Find where the given text appears and provide that cell's center as (x, y) coordinate. 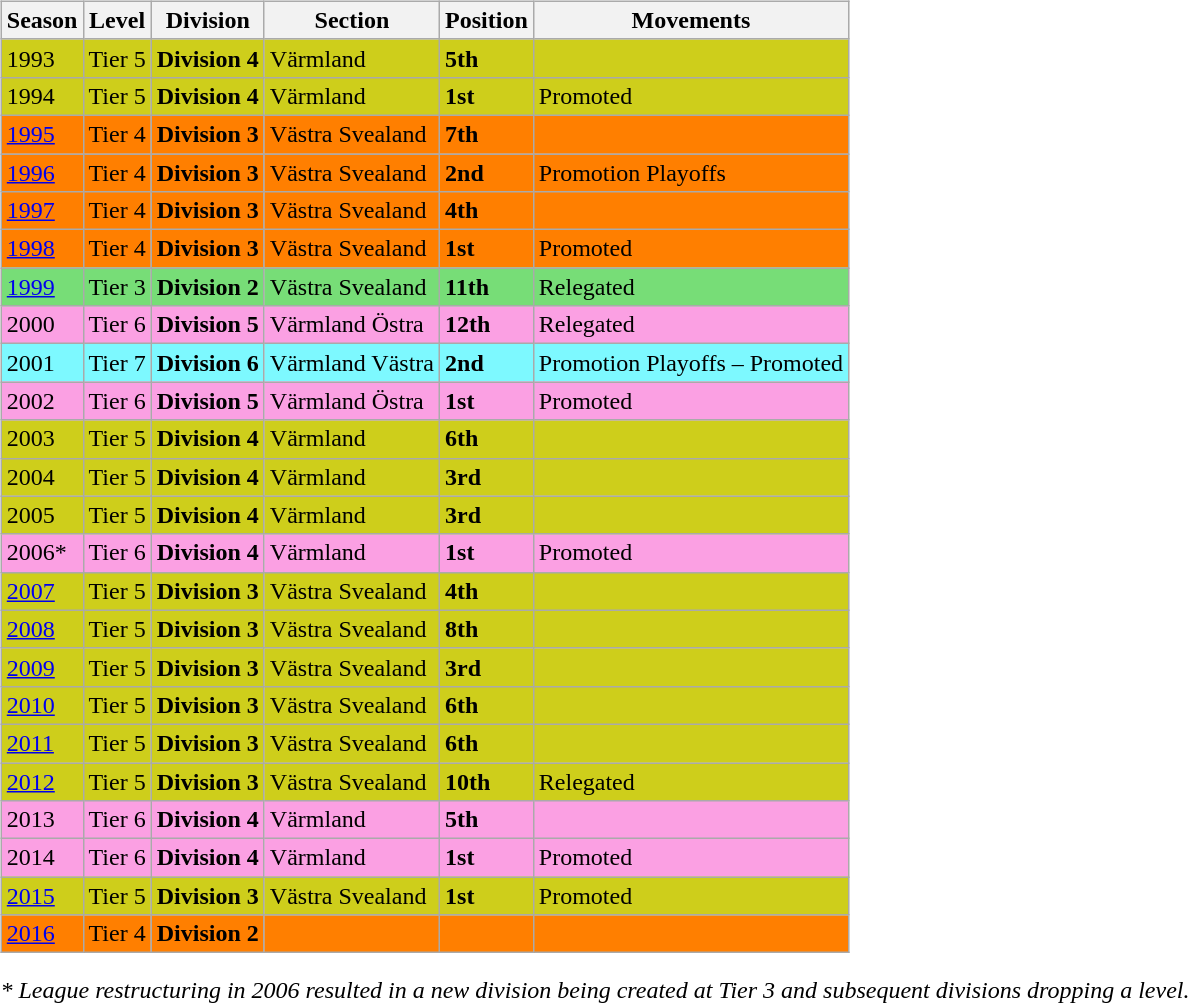
Tier 3 (117, 287)
2013 (42, 820)
1997 (42, 211)
2015 (42, 896)
2006* (42, 553)
2001 (42, 363)
1999 (42, 287)
Division (208, 20)
2007 (42, 591)
1996 (42, 173)
2004 (42, 477)
Section (352, 20)
2014 (42, 858)
1998 (42, 249)
2016 (42, 934)
1993 (42, 58)
Level (117, 20)
2010 (42, 705)
2005 (42, 515)
7th (487, 134)
Promotion Playoffs (690, 173)
8th (487, 629)
1995 (42, 134)
Värmland Västra (352, 363)
Position (487, 20)
2009 (42, 667)
2000 (42, 325)
Division 6 (208, 363)
Movements (690, 20)
Season (42, 20)
Promotion Playoffs – Promoted (690, 363)
Tier 7 (117, 363)
2008 (42, 629)
2012 (42, 781)
1994 (42, 96)
2011 (42, 743)
2002 (42, 401)
10th (487, 781)
2003 (42, 439)
11th (487, 287)
12th (487, 325)
